Return the [x, y] coordinate for the center point of the cell that contains the specified text.  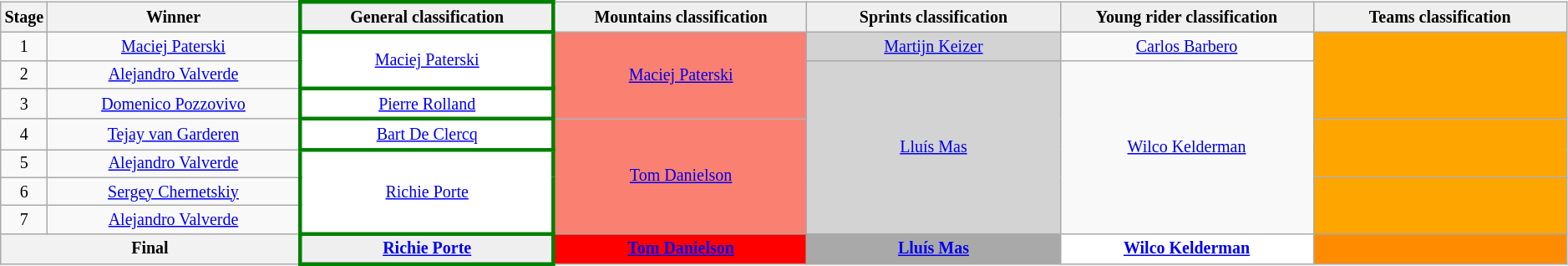
Young rider classification [1186, 18]
Carlos Barbero [1186, 47]
2 [24, 75]
Domenico Pozzovivo [174, 104]
Bart De Clercq [428, 134]
Teams classification [1440, 18]
Tejay van Garderen [174, 134]
3 [24, 104]
5 [24, 164]
Final [150, 248]
7 [24, 219]
1 [24, 47]
4 [24, 134]
6 [24, 191]
Pierre Rolland [428, 104]
Winner [174, 18]
Martijn Keizer [934, 47]
General classification [428, 18]
Stage [24, 18]
Mountains classification [680, 18]
Sprints classification [934, 18]
Sergey Chernetskiy [174, 191]
